Capture the cell that displays the provided text and extract its (x, y) central coordinate. 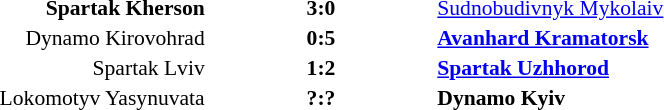
0:5 (322, 38)
1:2 (322, 68)
